Find where the given text appears and provide that cell's center as (X, Y) coordinate. 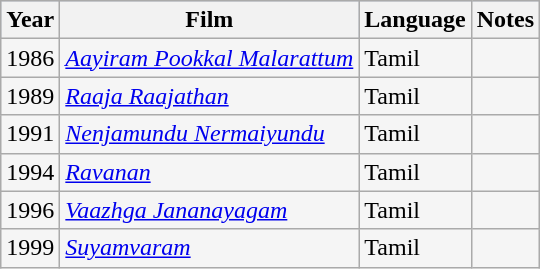
1994 (30, 172)
Aayiram Pookkal Malarattum (210, 58)
Language (415, 20)
Film (210, 20)
Vaazhga Jananayagam (210, 210)
Ravanan (210, 172)
1986 (30, 58)
1991 (30, 134)
1996 (30, 210)
Year (30, 20)
1989 (30, 96)
Raaja Raajathan (210, 96)
Suyamvaram (210, 248)
1999 (30, 248)
Nenjamundu Nermaiyundu (210, 134)
Notes (505, 20)
